Locate the cell with the specified text and output its (x, y) center coordinate. 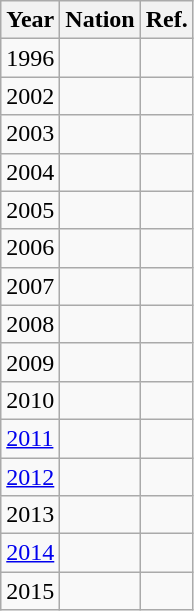
2013 (30, 515)
2006 (30, 248)
2010 (30, 400)
2011 (30, 438)
2015 (30, 591)
2009 (30, 362)
2005 (30, 210)
2014 (30, 553)
2002 (30, 96)
Ref. (166, 20)
Nation (100, 20)
2012 (30, 477)
2007 (30, 286)
2003 (30, 134)
2008 (30, 324)
1996 (30, 58)
2004 (30, 172)
Year (30, 20)
